Determine the [X, Y] coordinate at the center of the cell enclosing the given text.  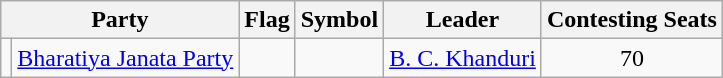
B. C. Khanduri [463, 58]
Contesting Seats [632, 20]
70 [632, 58]
Party [120, 20]
Symbol [339, 20]
Leader [463, 20]
Flag [267, 20]
Bharatiya Janata Party [126, 58]
